Locate the cell with the specified text and output its [x, y] center coordinate. 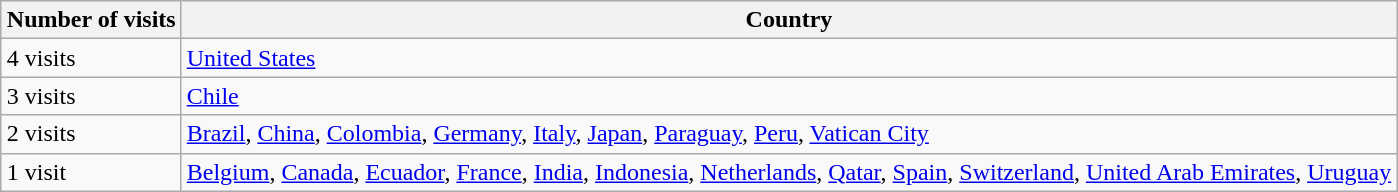
Number of visits [91, 20]
Belgium, Canada, Ecuador, France, India, Indonesia, Netherlands, Qatar, Spain, Switzerland, United Arab Emirates, Uruguay [788, 172]
2 visits [91, 134]
3 visits [91, 96]
Chile [788, 96]
Country [788, 20]
Brazil, China, Colombia, Germany, Italy, Japan, Paraguay, Peru, Vatican City [788, 134]
United States [788, 58]
4 visits [91, 58]
1 visit [91, 172]
